Locate the cell with the specified text and output its (x, y) center coordinate. 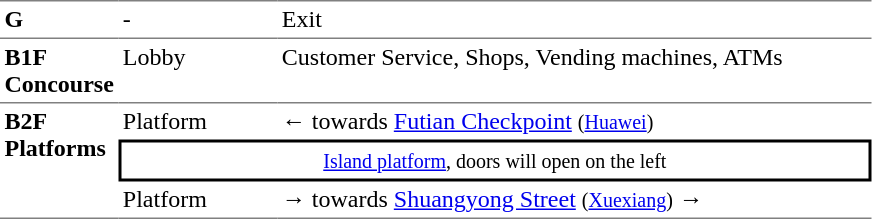
- (198, 19)
← towards Futian Checkpoint (Huawei) (574, 122)
B1FConcourse (59, 71)
Platform (198, 122)
Island platform, doors will open on the left (494, 161)
Exit (574, 19)
G (59, 19)
Lobby (198, 71)
Customer Service, Shops, Vending machines, ATMs (574, 71)
